Locate the cell with the specified text and output its (X, Y) center coordinate. 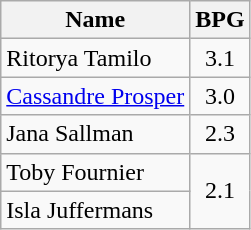
3.0 (220, 96)
3.1 (220, 58)
BPG (220, 20)
Jana Sallman (96, 134)
2.1 (220, 191)
Toby Fournier (96, 172)
Ritorya Tamilo (96, 58)
Cassandre Prosper (96, 96)
Name (96, 20)
Isla Juffermans (96, 210)
2.3 (220, 134)
